Determine the (x, y) coordinate at the center of the cell enclosing the given text.  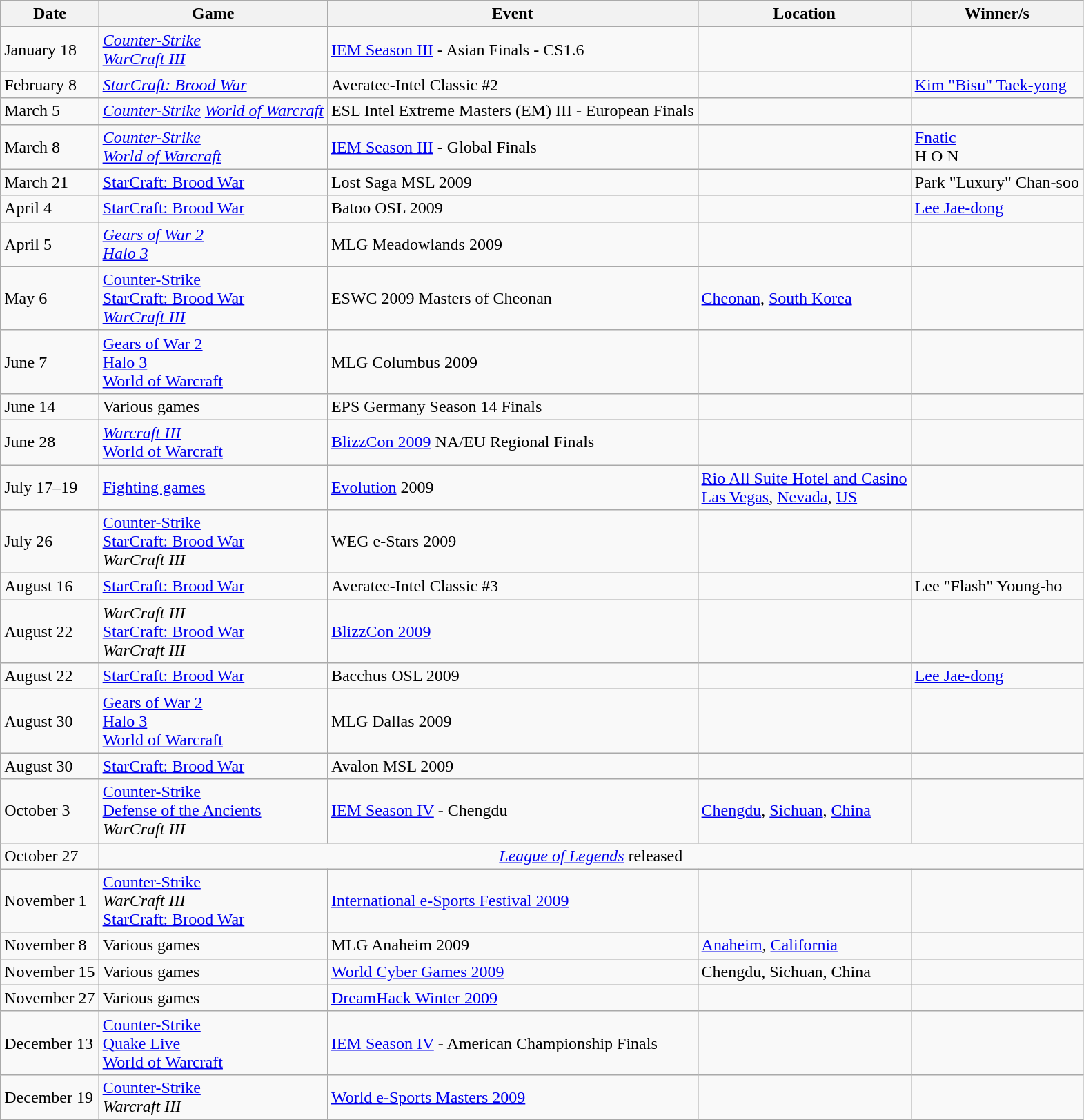
Rio All Suite Hotel and CasinoLas Vegas, Nevada, US (805, 487)
October 27 (50, 856)
DreamHack Winter 2009 (512, 998)
BlizzCon 2009 NA/EU Regional Finals (512, 442)
Gears of War 2Halo 3World of Warcraft (213, 721)
BlizzCon 2009 (512, 631)
EPS Germany Season 14 Finals (512, 406)
IEM Season III - Asian Finals - CS1.6 (512, 50)
IEM Season IV - Chengdu (512, 811)
December 13 (50, 1043)
Warcraft III World of Warcraft (213, 442)
Counter-StrikeQuake Live World of Warcraft (213, 1043)
IEM Season IV - American Championship Finals (512, 1043)
Counter-Strike WarCraft III (213, 50)
Anaheim, California (805, 945)
November 27 (50, 998)
Evolution 2009 (512, 487)
Counter-StrikeWarCraft III StarCraft: Brood War (213, 901)
ESL Intel Extreme Masters (EM) III - European Finals (512, 111)
June 14 (50, 406)
Location (805, 14)
Averatec-Intel Classic #2 (512, 85)
Date (50, 14)
July 17–19 (50, 487)
ESWC 2009 Masters of Cheonan (512, 298)
Winner/s (996, 14)
International e-Sports Festival 2009 (512, 901)
Gears of War 2 Halo 3 (213, 244)
June 28 (50, 442)
IEM Season III - Global Finals (512, 146)
WEG e-Stars 2009 (512, 542)
March 5 (50, 111)
December 19 (50, 1097)
Event (512, 14)
Batoo OSL 2009 (512, 208)
Counter-Strike StarCraft: Brood War WarCraft III (213, 298)
November 15 (50, 972)
Fighting games (213, 487)
August 16 (50, 587)
January 18 (50, 50)
April 4 (50, 208)
Counter-StrikeWarcraft III (213, 1097)
League of Legends released (591, 856)
March 8 (50, 146)
June 7 (50, 362)
MLG Anaheim 2009 (512, 945)
Counter-StrikeDefense of the AncientsWarCraft III (213, 811)
Lost Saga MSL 2009 (512, 182)
WarCraft III StarCraft: Brood War WarCraft III (213, 631)
Park "Luxury" Chan-soo (996, 182)
November 1 (50, 901)
Fnatic H O N (996, 146)
April 5 (50, 244)
Cheonan, South Korea (805, 298)
Gears of War 2 Halo 3World of Warcraft (213, 362)
Kim "Bisu" Taek-yong (996, 85)
World e-Sports Masters 2009 (512, 1097)
July 26 (50, 542)
Bacchus OSL 2009 (512, 676)
MLG Columbus 2009 (512, 362)
February 8 (50, 85)
May 6 (50, 298)
World Cyber Games 2009 (512, 972)
November 8 (50, 945)
Lee "Flash" Young-ho (996, 587)
Averatec-Intel Classic #3 (512, 587)
March 21 (50, 182)
Avalon MSL 2009 (512, 766)
MLG Dallas 2009 (512, 721)
Game (213, 14)
Counter-StrikeStarCraft: Brood WarWarCraft III (213, 542)
MLG Meadowlands 2009 (512, 244)
October 3 (50, 811)
